Determine the (X, Y) coordinate at the center of the cell enclosing the given text.  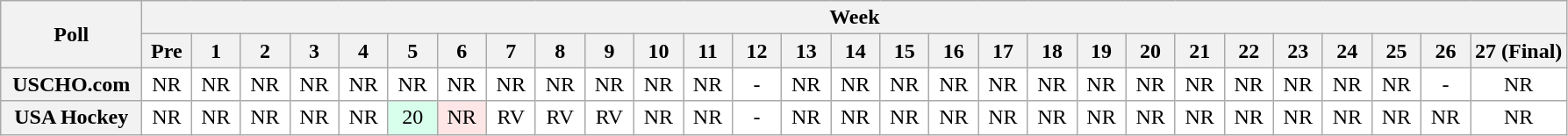
13 (806, 51)
25 (1396, 51)
3 (314, 51)
19 (1101, 51)
1 (216, 51)
4 (363, 51)
26 (1445, 51)
21 (1199, 51)
27 (Final) (1519, 51)
6 (462, 51)
15 (905, 51)
USCHO.com (72, 84)
Pre (167, 51)
18 (1052, 51)
23 (1298, 51)
Week (855, 18)
22 (1249, 51)
12 (757, 51)
9 (609, 51)
2 (265, 51)
11 (707, 51)
8 (560, 51)
Poll (72, 34)
14 (856, 51)
24 (1347, 51)
10 (658, 51)
7 (511, 51)
5 (412, 51)
16 (954, 51)
USA Hockey (72, 118)
17 (1003, 51)
